Find where the given text appears and provide that cell's center as (X, Y) coordinate. 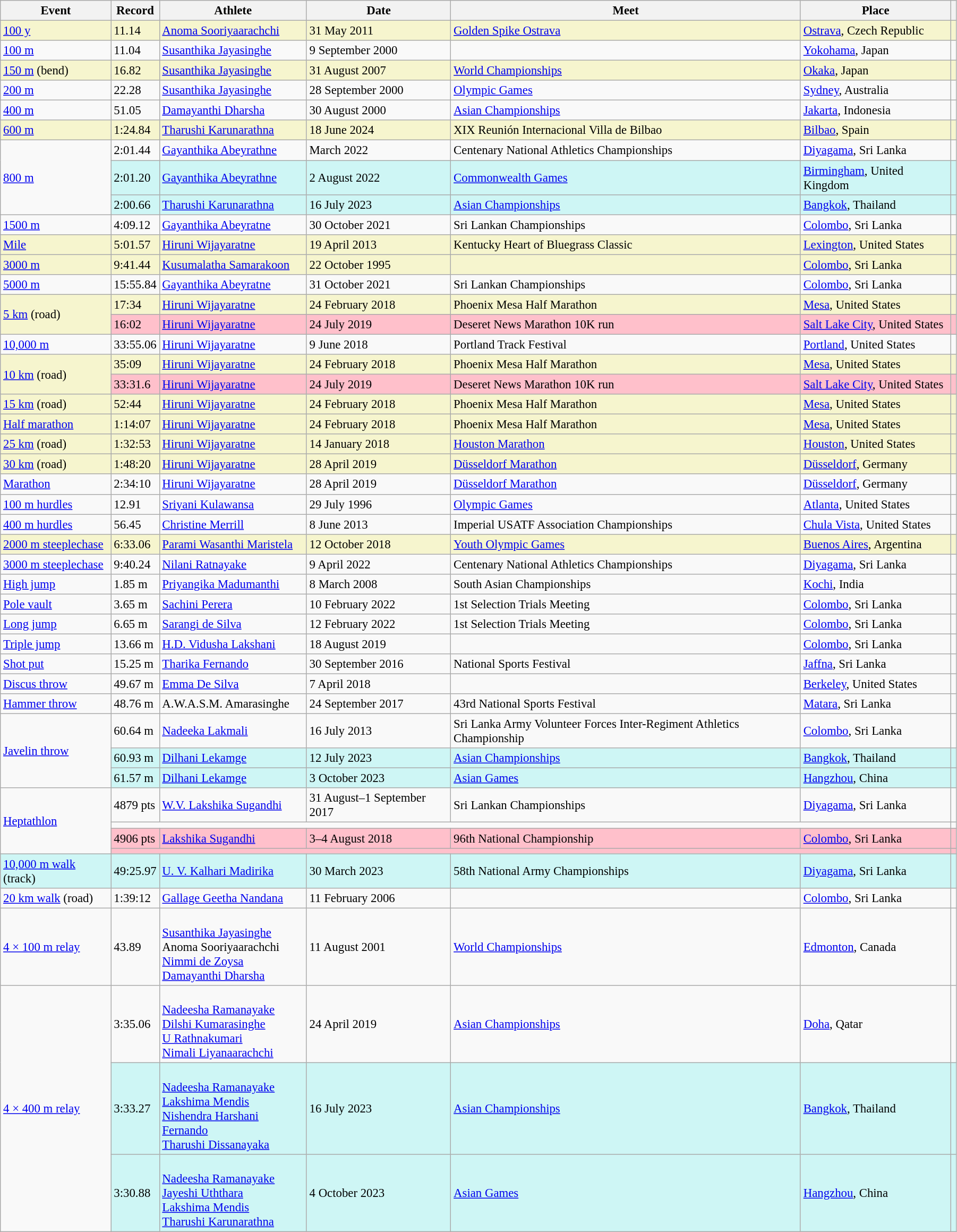
3000 m steeplechase (56, 564)
13.66 m (135, 644)
Kochi, India (875, 584)
7 April 2018 (379, 684)
24 September 2017 (379, 704)
National Sports Festival (626, 664)
Sriyani Kulawansa (233, 504)
1500 m (56, 225)
18 June 2024 (379, 130)
31 August 2007 (379, 71)
29 July 1996 (379, 504)
Javelin throw (56, 751)
Ostrava, Czech Republic (875, 31)
100 m (56, 50)
Berkeley, United States (875, 684)
Date (379, 11)
16:02 (135, 325)
30 September 2016 (379, 664)
Doha, Qatar (875, 1024)
11.04 (135, 50)
3:35.06 (135, 1024)
28 September 2000 (379, 90)
31 October 2021 (379, 285)
W.V. Lakshika Sugandhi (233, 805)
Chula Vista, United States (875, 524)
51.05 (135, 111)
Okaka, Japan (875, 71)
Lakshika Sugandhi (233, 838)
1:14:07 (135, 424)
3.65 m (135, 604)
Atlanta, United States (875, 504)
100 m hurdles (56, 504)
Jaffna, Sri Lanka (875, 664)
8 March 2008 (379, 584)
Commonwealth Games (626, 177)
3:33.27 (135, 1108)
31 May 2011 (379, 31)
Jakarta, Indonesia (875, 111)
Anoma Sooriyaarachchi (233, 31)
Christine Merrill (233, 524)
1:24.84 (135, 130)
Sachini Perera (233, 604)
Nadeeka Lakmali (233, 731)
33:31.6 (135, 385)
12.91 (135, 504)
Sarangi de Silva (233, 624)
30 August 2000 (379, 111)
Nadeesha RamanayakeLakshima MendisNishendra Harshani FernandoTharushi Dissanayaka (233, 1108)
25 km (road) (56, 444)
16.82 (135, 71)
Record (135, 11)
49:25.97 (135, 871)
2:01.44 (135, 150)
Nadeesha RamanayakeDilshi KumarasingheU RathnakumariNimali Liyanaarachchi (233, 1024)
5000 m (56, 285)
Nadeesha RamanayakeJayeshi UththaraLakshima MendisTharushi Karunarathna (233, 1193)
Sri Lanka Army Volunteer Forces Inter-Regiment Athletics Championship (626, 731)
6.65 m (135, 624)
Lexington, United States (875, 244)
20 km walk (road) (56, 898)
19 April 2013 (379, 244)
Houston Marathon (626, 444)
49.67 m (135, 684)
Marathon (56, 485)
61.57 m (135, 778)
9:41.44 (135, 265)
6:33.06 (135, 544)
March 2022 (379, 150)
4 × 400 m relay (56, 1109)
52:44 (135, 404)
10 km (road) (56, 374)
Tharika Fernando (233, 664)
1:48:20 (135, 464)
1:32:53 (135, 444)
15:55.84 (135, 285)
800 m (56, 177)
56.45 (135, 524)
22 October 1995 (379, 265)
Houston, United States (875, 444)
24 April 2019 (379, 1024)
2 August 2022 (379, 177)
3–4 August 2018 (379, 838)
58th National Army Championships (626, 871)
96th National Championship (626, 838)
11.14 (135, 31)
15.25 m (135, 664)
Gallage Geetha Nandana (233, 898)
400 m (56, 111)
18 August 2019 (379, 644)
1.85 m (135, 584)
Golden Spike Ostrava (626, 31)
Yokohama, Japan (875, 50)
9 September 2000 (379, 50)
Emma De Silva (233, 684)
22.28 (135, 90)
12 July 2023 (379, 758)
33:55.06 (135, 344)
600 m (56, 130)
2000 m steeplechase (56, 544)
4906 pts (135, 838)
Athlete (233, 11)
9 June 2018 (379, 344)
Event (56, 11)
4:09.12 (135, 225)
3 October 2023 (379, 778)
12 October 2018 (379, 544)
Buenos Aires, Argentina (875, 544)
43rd National Sports Festival (626, 704)
4879 pts (135, 805)
Youth Olympic Games (626, 544)
Portland, United States (875, 344)
8 June 2013 (379, 524)
Triple jump (56, 644)
11 February 2006 (379, 898)
Parami Wasanthi Maristela (233, 544)
10,000 m walk (track) (56, 871)
Hammer throw (56, 704)
150 m (bend) (56, 71)
35:09 (135, 364)
11 August 2001 (379, 947)
10 February 2022 (379, 604)
High jump (56, 584)
Birmingham, United Kingdom (875, 177)
12 February 2022 (379, 624)
200 m (56, 90)
5 km (road) (56, 315)
4 × 100 m relay (56, 947)
2:01.20 (135, 177)
H.D. Vidusha Lakshani (233, 644)
Discus throw (56, 684)
Pole vault (56, 604)
Nilani Ratnayake (233, 564)
17:34 (135, 304)
16 July 2013 (379, 731)
Long jump (56, 624)
A.W.A.S.M. Amarasinghe (233, 704)
30 km (road) (56, 464)
Imperial USATF Association Championships (626, 524)
South Asian Championships (626, 584)
2:00.66 (135, 205)
14 January 2018 (379, 444)
Mile (56, 244)
9 April 2022 (379, 564)
10,000 m (56, 344)
Susanthika JayasingheAnoma SooriyaarachchiNimmi de ZoysaDamayanthi Dharsha (233, 947)
1:39:12 (135, 898)
Half marathon (56, 424)
Edmonton, Canada (875, 947)
Damayanthi Dharsha (233, 111)
Place (875, 11)
Shot put (56, 664)
5:01.57 (135, 244)
60.93 m (135, 758)
2:34:10 (135, 485)
100 y (56, 31)
Kentucky Heart of Bluegrass Classic (626, 244)
Bilbao, Spain (875, 130)
Kusumalatha Samarakoon (233, 265)
9:40.24 (135, 564)
4 October 2023 (379, 1193)
43.89 (135, 947)
3:30.88 (135, 1193)
U. V. Kalhari Madirika (233, 871)
XIX Reunión Internacional Villa de Bilbao (626, 130)
Meet (626, 11)
Priyangika Madumanthi (233, 584)
Sydney, Australia (875, 90)
3000 m (56, 265)
Heptathlon (56, 821)
31 August–1 September 2017 (379, 805)
Portland Track Festival (626, 344)
30 March 2023 (379, 871)
60.64 m (135, 731)
48.76 m (135, 704)
30 October 2021 (379, 225)
Matara, Sri Lanka (875, 704)
15 km (road) (56, 404)
400 m hurdles (56, 524)
